Locate the cell with the specified text and output its [X, Y] center coordinate. 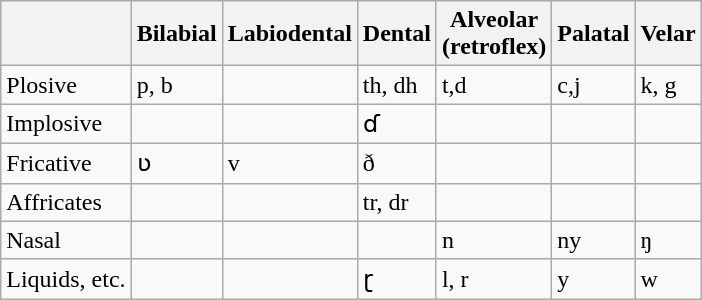
ŋ [668, 240]
t,d [494, 85]
Liquids, etc. [66, 279]
Velar [668, 34]
n [494, 240]
l, r [494, 279]
c,j [594, 85]
y [594, 279]
Implosive [66, 124]
k, g [668, 85]
th, dh [396, 85]
Plosive [66, 85]
Dental [396, 34]
ʋ [176, 163]
tr, dr [396, 202]
Affricates [66, 202]
ny [594, 240]
Fricative [66, 163]
Nasal [66, 240]
v [290, 163]
ð [396, 163]
ɗ [396, 124]
ɽ [396, 279]
p, b [176, 85]
Palatal [594, 34]
Alveolar(retroflex) [494, 34]
Labiodental [290, 34]
Bilabial [176, 34]
w [668, 279]
